Detect which cell encompasses the target text, then output its (x, y) center coordinate. 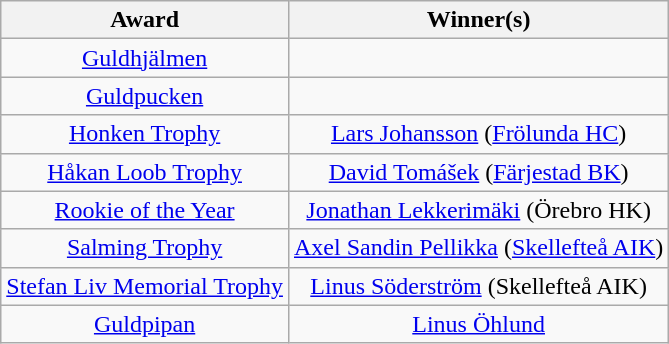
Linus Öhlund (478, 324)
Lars Johansson (Frölunda HC) (478, 134)
Guldpucken (145, 96)
David Tomášek (Färjestad BK) (478, 172)
Rookie of the Year (145, 210)
Axel Sandin Pellikka (Skellefteå AIK) (478, 248)
Honken Trophy (145, 134)
Award (145, 20)
Håkan Loob Trophy (145, 172)
Guldpipan (145, 324)
Stefan Liv Memorial Trophy (145, 286)
Linus Söderström (Skellefteå AIK) (478, 286)
Salming Trophy (145, 248)
Guldhjälmen (145, 58)
Jonathan Lekkerimäki (Örebro HK) (478, 210)
Winner(s) (478, 20)
